Detect which cell encompasses the target text, then output its (x, y) center coordinate. 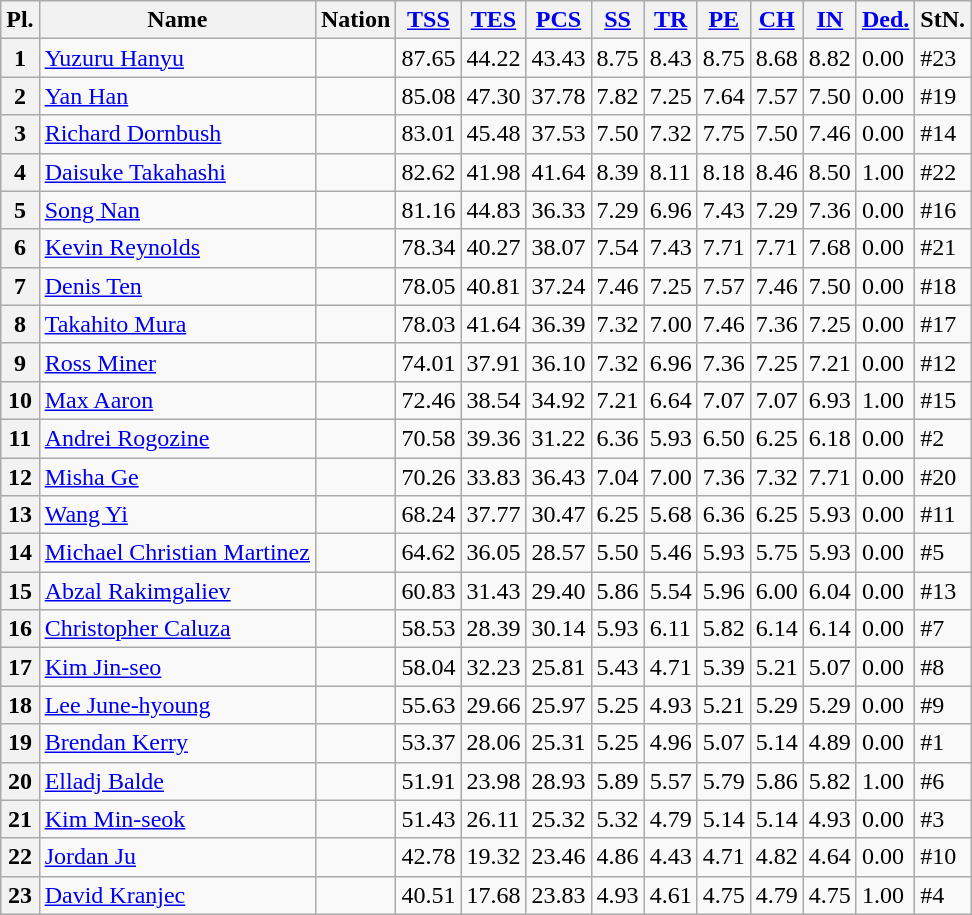
PCS (558, 20)
8.43 (670, 58)
SS (618, 20)
TR (670, 20)
37.77 (494, 515)
78.34 (428, 248)
#16 (943, 210)
38.54 (494, 400)
4 (20, 172)
64.62 (428, 553)
#13 (943, 591)
10 (20, 400)
Kevin Reynolds (177, 248)
16 (20, 629)
23 (20, 895)
45.48 (494, 134)
72.46 (428, 400)
8.11 (670, 172)
8.18 (724, 172)
6.50 (724, 438)
40.27 (494, 248)
22 (20, 857)
Richard Dornbush (177, 134)
CH (776, 20)
#5 (943, 553)
14 (20, 553)
PE (724, 20)
4.89 (830, 743)
5.68 (670, 515)
#18 (943, 286)
20 (20, 781)
4.96 (670, 743)
11 (20, 438)
36.10 (558, 362)
David Kranjec (177, 895)
Nation (355, 20)
Misha Ge (177, 477)
58.53 (428, 629)
43.43 (558, 58)
6.93 (830, 400)
#19 (943, 96)
Lee June-hyoung (177, 705)
51.91 (428, 781)
21 (20, 819)
53.37 (428, 743)
13 (20, 515)
4.82 (776, 857)
8.46 (776, 172)
40.81 (494, 286)
8 (20, 324)
28.93 (558, 781)
#23 (943, 58)
29.66 (494, 705)
68.24 (428, 515)
44.83 (494, 210)
Kim Jin-seo (177, 667)
42.78 (428, 857)
30.14 (558, 629)
6 (20, 248)
TES (494, 20)
47.30 (494, 96)
7.54 (618, 248)
6.00 (776, 591)
9 (20, 362)
5.75 (776, 553)
#4 (943, 895)
#22 (943, 172)
Jordan Ju (177, 857)
31.22 (558, 438)
70.26 (428, 477)
58.04 (428, 667)
81.16 (428, 210)
5.39 (724, 667)
34.92 (558, 400)
19 (20, 743)
8.68 (776, 58)
41.98 (494, 172)
38.07 (558, 248)
#9 (943, 705)
36.43 (558, 477)
#14 (943, 134)
28.57 (558, 553)
15 (20, 591)
6.04 (830, 591)
17 (20, 667)
37.53 (558, 134)
StN. (943, 20)
28.06 (494, 743)
36.05 (494, 553)
#8 (943, 667)
40.51 (428, 895)
85.08 (428, 96)
78.03 (428, 324)
36.33 (558, 210)
36.39 (558, 324)
7 (20, 286)
37.24 (558, 286)
5.32 (618, 819)
5.54 (670, 591)
5.79 (724, 781)
4.86 (618, 857)
Yuzuru Hanyu (177, 58)
29.40 (558, 591)
5.50 (618, 553)
7.64 (724, 96)
6.11 (670, 629)
25.81 (558, 667)
26.11 (494, 819)
6.64 (670, 400)
2 (20, 96)
5.46 (670, 553)
32.23 (494, 667)
Christopher Caluza (177, 629)
Pl. (20, 20)
#12 (943, 362)
#20 (943, 477)
17.68 (494, 895)
37.78 (558, 96)
44.22 (494, 58)
#15 (943, 400)
23.46 (558, 857)
25.97 (558, 705)
Ded. (885, 20)
6.18 (830, 438)
#7 (943, 629)
#17 (943, 324)
23.83 (558, 895)
Elladj Balde (177, 781)
78.05 (428, 286)
31.43 (494, 591)
25.31 (558, 743)
23.98 (494, 781)
#3 (943, 819)
4.61 (670, 895)
Max Aaron (177, 400)
39.36 (494, 438)
74.01 (428, 362)
#1 (943, 743)
Abzal Rakimgaliev (177, 591)
7.75 (724, 134)
19.32 (494, 857)
12 (20, 477)
70.58 (428, 438)
4.64 (830, 857)
8.82 (830, 58)
TSS (428, 20)
#10 (943, 857)
#6 (943, 781)
7.82 (618, 96)
Andrei Rogozine (177, 438)
Kim Min-seok (177, 819)
IN (830, 20)
5.89 (618, 781)
18 (20, 705)
8.50 (830, 172)
87.65 (428, 58)
83.01 (428, 134)
5 (20, 210)
Takahito Mura (177, 324)
5.96 (724, 591)
60.83 (428, 591)
33.83 (494, 477)
1 (20, 58)
37.91 (494, 362)
Name (177, 20)
5.57 (670, 781)
#11 (943, 515)
Yan Han (177, 96)
25.32 (558, 819)
Michael Christian Martinez (177, 553)
Ross Miner (177, 362)
#2 (943, 438)
51.43 (428, 819)
5.43 (618, 667)
82.62 (428, 172)
7.68 (830, 248)
8.39 (618, 172)
Denis Ten (177, 286)
Brendan Kerry (177, 743)
#21 (943, 248)
Song Nan (177, 210)
30.47 (558, 515)
55.63 (428, 705)
Daisuke Takahashi (177, 172)
28.39 (494, 629)
7.04 (618, 477)
3 (20, 134)
Wang Yi (177, 515)
4.43 (670, 857)
